Determine the (X, Y) coordinate at the center of the cell enclosing the given text.  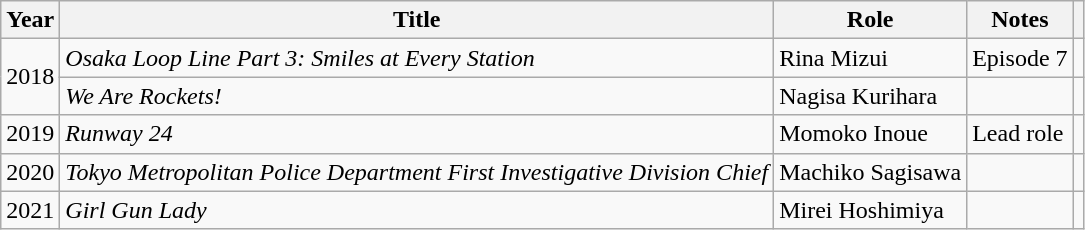
Runway 24 (417, 134)
Title (417, 20)
2020 (30, 172)
Tokyo Metropolitan Police Department First Investigative Division Chief (417, 172)
Notes (1020, 20)
Episode 7 (1020, 58)
Machiko Sagisawa (870, 172)
Year (30, 20)
2021 (30, 210)
We Are Rockets! (417, 96)
2019 (30, 134)
Rina Mizui (870, 58)
2018 (30, 77)
Lead role (1020, 134)
Momoko Inoue (870, 134)
Role (870, 20)
Osaka Loop Line Part 3: Smiles at Every Station (417, 58)
Girl Gun Lady (417, 210)
Nagisa Kurihara (870, 96)
Mirei Hoshimiya (870, 210)
